Extract the [x, y] coordinate from the center of the cell holding the provided text.  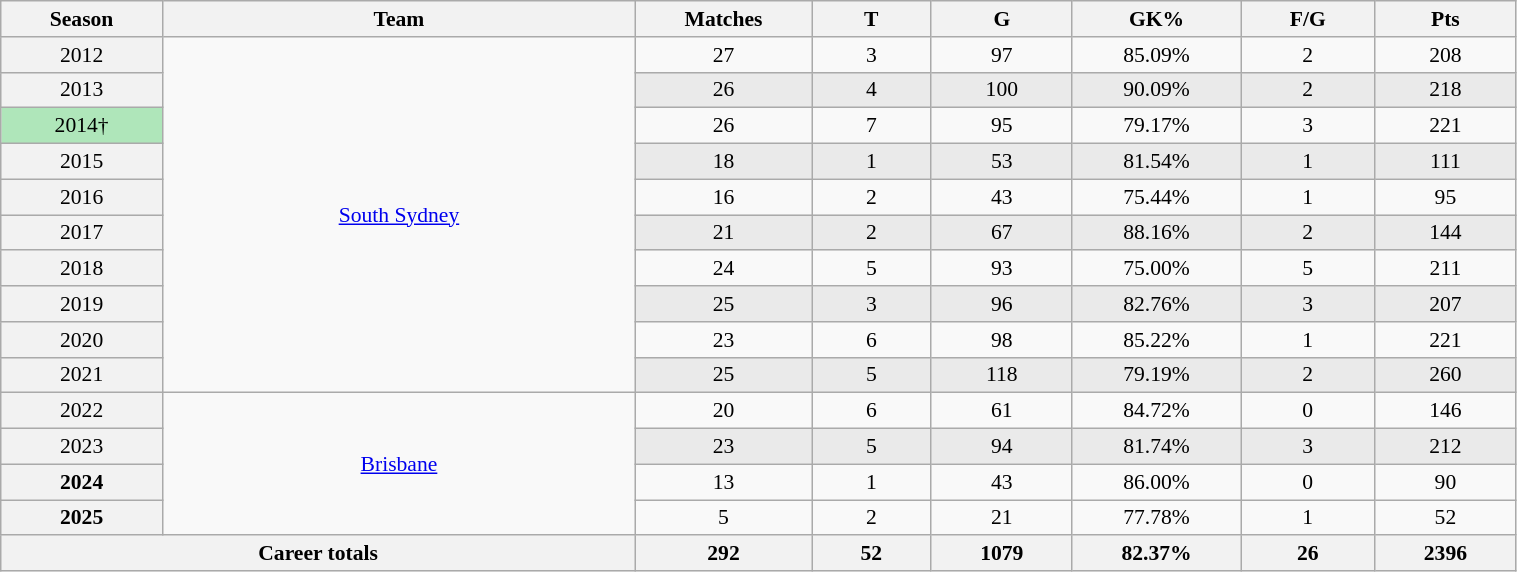
Career totals [318, 554]
86.00% [1156, 482]
292 [723, 554]
75.44% [1156, 197]
Team [398, 19]
2023 [82, 447]
96 [1002, 304]
93 [1002, 269]
85.09% [1156, 55]
2017 [82, 233]
111 [1446, 162]
75.00% [1156, 269]
100 [1002, 90]
2025 [82, 518]
53 [1002, 162]
Pts [1446, 19]
146 [1446, 411]
84.72% [1156, 411]
118 [1002, 375]
1079 [1002, 554]
2014† [82, 126]
88.16% [1156, 233]
260 [1446, 375]
211 [1446, 269]
2016 [82, 197]
90 [1446, 482]
81.54% [1156, 162]
144 [1446, 233]
G [1002, 19]
T [872, 19]
7 [872, 126]
18 [723, 162]
82.37% [1156, 554]
2015 [82, 162]
Matches [723, 19]
2018 [82, 269]
F/G [1308, 19]
90.09% [1156, 90]
212 [1446, 447]
24 [723, 269]
Brisbane [398, 464]
79.17% [1156, 126]
Season [82, 19]
218 [1446, 90]
GK% [1156, 19]
208 [1446, 55]
2024 [82, 482]
16 [723, 197]
2022 [82, 411]
67 [1002, 233]
98 [1002, 340]
61 [1002, 411]
94 [1002, 447]
2396 [1446, 554]
2019 [82, 304]
77.78% [1156, 518]
4 [872, 90]
79.19% [1156, 375]
2020 [82, 340]
85.22% [1156, 340]
2013 [82, 90]
20 [723, 411]
13 [723, 482]
82.76% [1156, 304]
81.74% [1156, 447]
97 [1002, 55]
2012 [82, 55]
South Sydney [398, 215]
2021 [82, 375]
207 [1446, 304]
27 [723, 55]
